For the text-containing cell, return its midpoint in (X, Y) coordinate format. 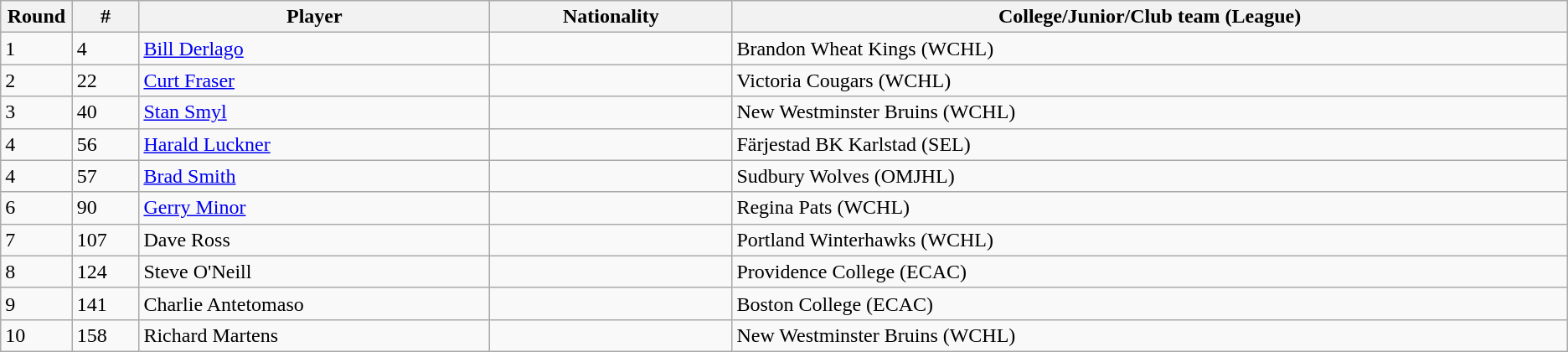
Boston College (ECAC) (1149, 303)
Stan Smyl (315, 112)
Steve O'Neill (315, 272)
Brad Smith (315, 176)
College/Junior/Club team (League) (1149, 17)
8 (37, 272)
158 (106, 335)
56 (106, 144)
Player (315, 17)
10 (37, 335)
Round (37, 17)
22 (106, 80)
90 (106, 208)
Providence College (ECAC) (1149, 272)
9 (37, 303)
107 (106, 240)
57 (106, 176)
1 (37, 49)
Richard Martens (315, 335)
Harald Luckner (315, 144)
7 (37, 240)
6 (37, 208)
141 (106, 303)
40 (106, 112)
Bill Derlago (315, 49)
2 (37, 80)
# (106, 17)
Regina Pats (WCHL) (1149, 208)
124 (106, 272)
Gerry Minor (315, 208)
3 (37, 112)
Sudbury Wolves (OMJHL) (1149, 176)
Portland Winterhawks (WCHL) (1149, 240)
Charlie Antetomaso (315, 303)
Victoria Cougars (WCHL) (1149, 80)
Nationality (611, 17)
Färjestad BK Karlstad (SEL) (1149, 144)
Curt Fraser (315, 80)
Dave Ross (315, 240)
Brandon Wheat Kings (WCHL) (1149, 49)
